Locate the cell with the specified text and output its (x, y) center coordinate. 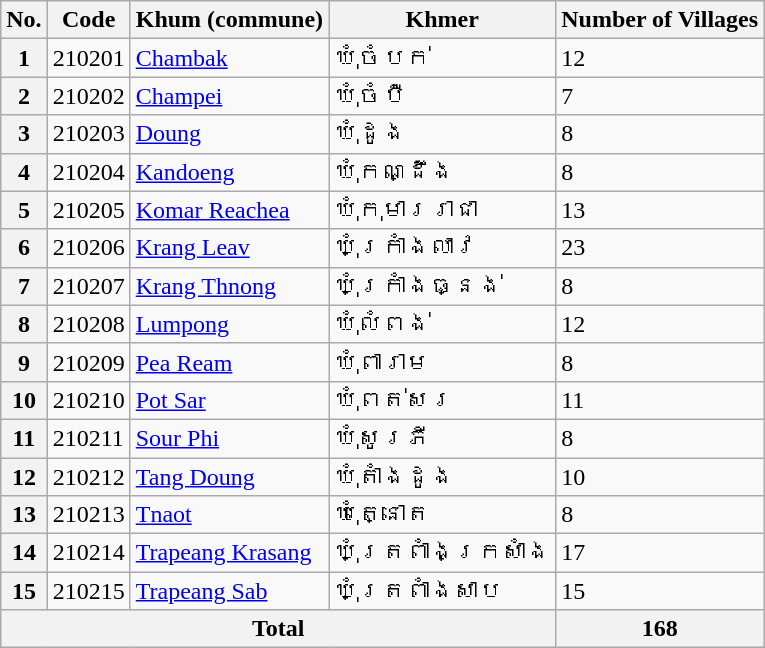
210203 (88, 134)
210201 (88, 58)
210210 (88, 400)
ឃុំសូរភី (442, 438)
2 (24, 96)
Number of Villages (660, 20)
210205 (88, 210)
ឃុំចំប៉ី (442, 96)
ឃុំកណ្ដឹង (442, 172)
Krang Thnong (229, 286)
210207 (88, 286)
6 (24, 248)
Code (88, 20)
210213 (88, 515)
ឃុំត្រពាំងសាប (442, 591)
ឃុំក្រាំងលាវ (442, 248)
Champei (229, 96)
168 (660, 629)
ឃុំក្រាំងធ្នង់ (442, 286)
Pot Sar (229, 400)
ឃុំលំពង់ (442, 324)
ឃុំពត់សរ (442, 400)
ឃុំត្នោត (442, 515)
Pea Ream (229, 362)
Kandoeng (229, 172)
Komar Reachea (229, 210)
17 (660, 553)
Lumpong (229, 324)
210215 (88, 591)
ឃុំកុមាររាជា (442, 210)
210206 (88, 248)
210204 (88, 172)
5 (24, 210)
ឃុំដូង (442, 134)
210209 (88, 362)
ឃុំតាំងដូង (442, 477)
210208 (88, 324)
No. (24, 20)
Trapeang Sab (229, 591)
Tnaot (229, 515)
Doung (229, 134)
ឃុំត្រពាំងក្រសាំង (442, 553)
1 (24, 58)
Total (278, 629)
Chambak (229, 58)
23 (660, 248)
Krang Leav (229, 248)
Khum (commune) (229, 20)
9 (24, 362)
ឃុំពារាម (442, 362)
Tang Doung (229, 477)
Khmer (442, 20)
3 (24, 134)
210212 (88, 477)
210202 (88, 96)
14 (24, 553)
Sour Phi (229, 438)
210214 (88, 553)
210211 (88, 438)
4 (24, 172)
ឃុំចំបក់ (442, 58)
Trapeang Krasang (229, 553)
